Find where the given text appears and provide that cell's center as [X, Y] coordinate. 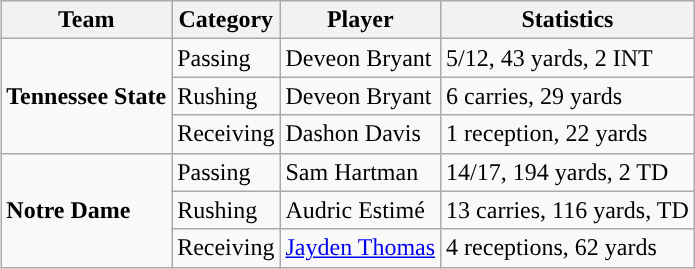
Statistics [568, 20]
1 reception, 22 yards [568, 134]
5/12, 43 yards, 2 INT [568, 58]
6 carries, 29 yards [568, 96]
Sam Hartman [360, 172]
Audric Estimé [360, 210]
Notre Dame [86, 210]
Player [360, 20]
13 carries, 116 yards, TD [568, 210]
Jayden Thomas [360, 248]
Tennessee State [86, 96]
14/17, 194 yards, 2 TD [568, 172]
Team [86, 20]
4 receptions, 62 yards [568, 248]
Category [226, 20]
Dashon Davis [360, 134]
